Scan for the cell matching the given text and deliver its [x, y] coordinate at center. 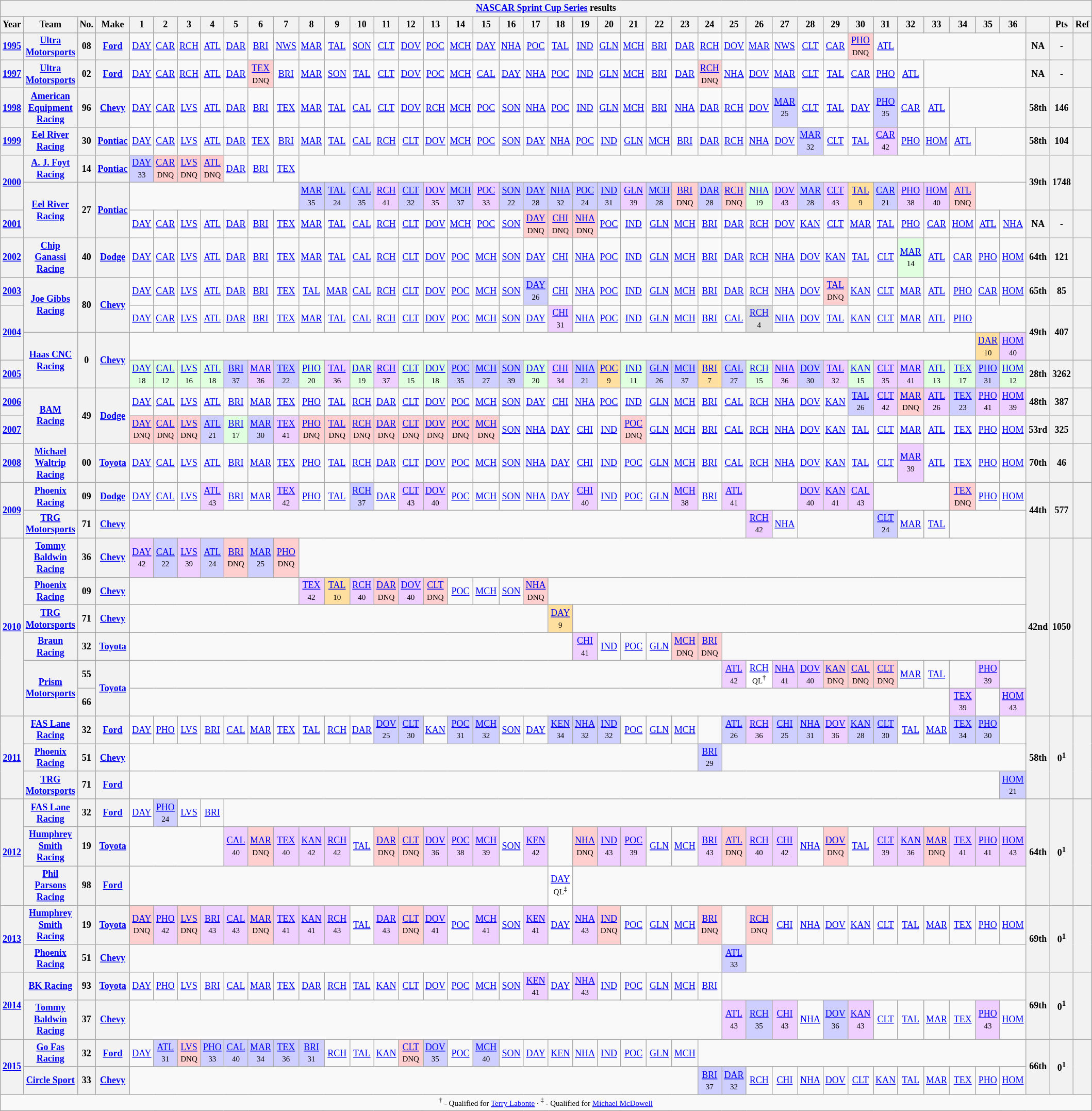
ATL18 [212, 374]
CHI43 [785, 1020]
KANDNQ [835, 674]
Year [12, 25]
4 [212, 25]
NASCAR Sprint Cup Series results [546, 8]
Michael Waltrip Racing [51, 463]
CHI31 [560, 319]
KAN15 [861, 374]
11 [386, 25]
DAYQL‡ [560, 886]
IND43 [609, 846]
407 [1062, 332]
35 [988, 25]
RCHQL† [759, 674]
66 [87, 702]
48th [1038, 402]
DAY28 [536, 197]
KAN43 [861, 1020]
DAY26 [536, 291]
Pts [1062, 25]
8 [311, 25]
DAR10 [988, 347]
KAN36 [911, 846]
20 [609, 25]
MAR39 [911, 463]
Prism Motorsports [51, 688]
TAL10 [337, 591]
KAN42 [311, 846]
MAR28 [810, 197]
BRI17 [236, 430]
CLT24 [886, 524]
ATL42 [734, 674]
146 [1062, 107]
CLT35 [886, 374]
MAR32 [810, 141]
49 [87, 416]
Make [112, 25]
93 [87, 986]
10 [362, 25]
PHO33 [212, 1053]
NHA36 [785, 374]
BK Racing [51, 986]
Haas CNC Racing [51, 360]
08 [87, 46]
DAR32 [734, 1081]
DOV30 [810, 374]
49th [1038, 332]
MAR41 [911, 374]
POC33 [486, 197]
GLN26 [659, 374]
ATL33 [734, 958]
CARDNQ [166, 169]
HOM21 [1013, 785]
80 [87, 304]
DOV25 [386, 730]
CHIDNQ [560, 224]
SON39 [511, 374]
IND31 [609, 197]
LVS39 [189, 558]
MCH41 [486, 925]
TEX34 [963, 730]
37 [87, 1020]
1998 [12, 107]
RCH41 [386, 197]
98 [87, 886]
NHA41 [785, 674]
Joe Gibbs Racing [51, 304]
0 [87, 360]
2000 [12, 183]
MAR14 [911, 257]
CAR42 [886, 141]
55 [87, 674]
DAR19 [362, 374]
34 [963, 25]
17 [536, 25]
Braun Racing [51, 647]
Team [51, 25]
40 [87, 257]
2003 [12, 291]
MCH28 [659, 197]
MAR36 [261, 374]
70th [1038, 463]
POC31 [460, 730]
TAL32 [835, 374]
RCH15 [759, 374]
Chip Ganassi Racing [51, 257]
DOV18 [436, 374]
MAR35 [311, 197]
2007 [12, 430]
DOV43 [785, 197]
MCH39 [486, 846]
PHO38 [911, 197]
TEX36 [286, 1053]
TEX23 [963, 402]
DAY20 [536, 374]
CAL12 [166, 374]
DAY42 [142, 558]
GLN39 [634, 197]
NHA21 [585, 374]
6 [261, 25]
66th [1038, 1067]
DAR43 [386, 925]
TEX22 [286, 374]
CLT39 [886, 846]
15 [486, 25]
RCH35 [759, 1020]
7 [286, 25]
2005 [12, 374]
CLT32 [411, 197]
2013 [12, 939]
MCH40 [486, 1053]
ATL24 [212, 558]
PHO24 [166, 813]
DAY33 [142, 169]
28 [810, 25]
POC9 [609, 374]
POC38 [460, 846]
13 [436, 25]
104 [1062, 141]
3262 [1062, 374]
CHI42 [785, 846]
IND32 [609, 730]
85 [1062, 291]
KAN28 [861, 730]
PHO39 [988, 674]
NHA31 [810, 730]
MCH38 [685, 497]
ATL31 [166, 1053]
PHO35 [886, 107]
21 [634, 25]
24 [709, 25]
RCH36 [759, 730]
POC24 [585, 197]
121 [1062, 257]
SON22 [511, 197]
2012 [12, 852]
325 [1062, 430]
31 [886, 25]
2009 [12, 511]
MAR30 [261, 430]
LVS16 [189, 374]
† - Qualified for Terry Labonte · ‡ - Qualified for Michael McDowell [546, 1103]
DAY9 [560, 619]
2004 [12, 332]
BAM Racing [51, 416]
39th [1038, 183]
29 [835, 25]
Go Fas Racing [51, 1053]
PHO30 [988, 730]
387 [1062, 402]
DAR28 [709, 197]
CHI34 [560, 374]
ATL21 [212, 430]
TAL36 [337, 374]
TAL26 [861, 402]
46 [1062, 463]
28th [1038, 374]
CLT42 [886, 402]
18 [560, 25]
2010 [12, 627]
5 [236, 25]
26 [759, 25]
PHO42 [166, 925]
DAY18 [142, 374]
16 [511, 25]
12 [411, 25]
65th [1038, 291]
1999 [12, 141]
ATL13 [936, 374]
HOM12 [1013, 374]
IND11 [634, 374]
1050 [1062, 627]
MCH27 [486, 374]
KEN [560, 1053]
MAR34 [261, 1053]
42nd [1038, 627]
00 [87, 463]
BRI7 [709, 374]
22 [659, 25]
2014 [12, 1006]
MCH32 [486, 730]
CAL27 [734, 374]
25 [734, 25]
2001 [12, 224]
577 [1062, 511]
02 [87, 74]
RCH4 [759, 319]
CAR21 [886, 197]
1748 [1062, 183]
POC35 [460, 374]
2002 [12, 257]
CAL35 [362, 197]
1995 [12, 46]
BRI31 [311, 1053]
TAL9 [861, 197]
CHI25 [785, 730]
TEX17 [963, 374]
PHO43 [988, 1020]
NHA19 [759, 197]
DOV41 [436, 925]
2008 [12, 463]
53rd [1038, 430]
2015 [12, 1067]
1 [142, 25]
PHO20 [311, 374]
96 [87, 107]
KEN42 [536, 846]
Circle Sport [51, 1081]
TEX39 [963, 702]
CHI41 [585, 647]
POC39 [634, 846]
3 [189, 25]
1997 [12, 74]
INDDNQ [609, 925]
BRI29 [709, 758]
American Equipment Racing [51, 107]
TAL24 [337, 197]
44th [1038, 511]
Ref [1082, 25]
No. [87, 25]
23 [685, 25]
9 [337, 25]
2011 [12, 757]
A. J. Foyt Racing [51, 169]
CLT15 [411, 374]
ATL41 [734, 497]
2006 [12, 402]
2 [166, 25]
TEX40 [286, 846]
HOM39 [1013, 402]
CHI40 [585, 497]
PHO31 [988, 374]
RCH43 [337, 925]
KEN34 [560, 730]
CAL22 [166, 558]
Phil Parsons Racing [51, 886]
